From the cell containing the given text, extract its center point as (X, Y) coordinate. 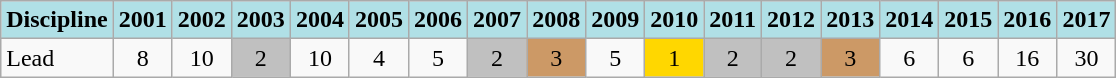
16 (1028, 58)
2010 (674, 20)
2012 (792, 20)
2016 (1028, 20)
2013 (850, 20)
2014 (910, 20)
4 (378, 58)
8 (142, 58)
2004 (320, 20)
2009 (616, 20)
2001 (142, 20)
2007 (498, 20)
Lead (57, 58)
2006 (438, 20)
2003 (260, 20)
2002 (202, 20)
2017 (1086, 20)
2015 (968, 20)
2011 (733, 20)
1 (674, 58)
2005 (378, 20)
30 (1086, 58)
2008 (556, 20)
Discipline (57, 20)
